Find where the given text appears and provide that cell's center as (X, Y) coordinate. 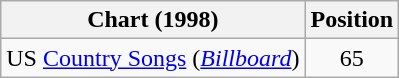
Position (352, 20)
US Country Songs (Billboard) (153, 58)
65 (352, 58)
Chart (1998) (153, 20)
